From the cell containing the given text, extract its center point as (x, y) coordinate. 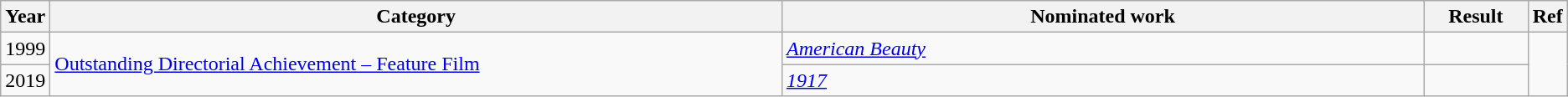
Year (25, 17)
Category (416, 17)
1917 (1102, 80)
Result (1476, 17)
American Beauty (1102, 48)
Outstanding Directorial Achievement – Feature Film (416, 64)
1999 (25, 48)
Ref (1548, 17)
2019 (25, 80)
Nominated work (1102, 17)
